Locate the cell with the specified text and output its [X, Y] center coordinate. 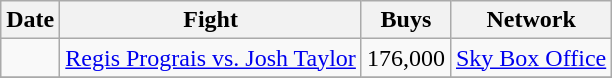
Fight [211, 20]
176,000 [406, 58]
Network [530, 20]
Regis Prograis vs. Josh Taylor [211, 58]
Date [30, 20]
Sky Box Office [530, 58]
Buys [406, 20]
